Return the [x, y] coordinate for the center point of the cell that contains the specified text.  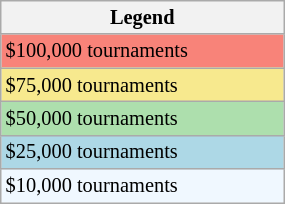
$50,000 tournaments [142, 118]
Legend [142, 17]
$25,000 tournaments [142, 152]
$100,000 tournaments [142, 51]
$10,000 tournaments [142, 186]
$75,000 tournaments [142, 85]
